Pinpoint the cell where the given text exists, returning its (x, y) midpoint coordinate. 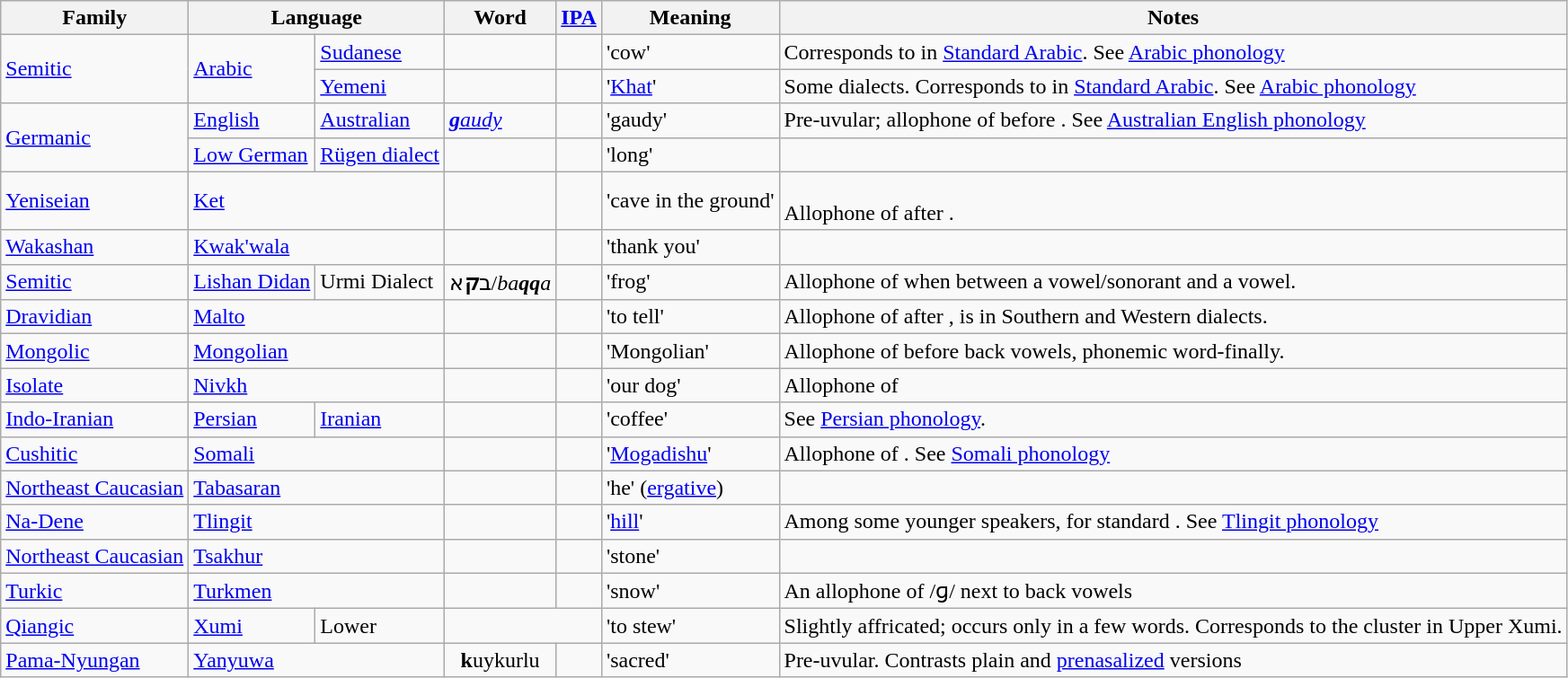
Pre-uvular. Contrasts plain and prenasalized versions (1174, 660)
Ket (316, 201)
'Khat' (690, 86)
'to tell' (690, 317)
'cow' (690, 52)
gaudy (500, 120)
Somali (316, 453)
Pama-Nyungan (95, 660)
Low German (252, 154)
Na-Dene (95, 522)
Lower (380, 626)
'coffee' (690, 419)
Turkmen (316, 591)
Notes (1174, 18)
Cushitic (95, 453)
Kwak'wala (316, 247)
Tlingit (316, 522)
Family (95, 18)
'our dog' (690, 385)
Rügen dialect (380, 154)
Corresponds to in Standard Arabic. See Arabic phonology (1174, 52)
Slightly affricated; occurs only in a few words. Corresponds to the cluster in Upper Xumi. (1174, 626)
Yemeni (380, 86)
Yeniseian (95, 201)
'Mogadishu' (690, 453)
Turkic (95, 591)
'thank you' (690, 247)
Tabasaran (316, 488)
Wakashan (95, 247)
'cave in the ground' (690, 201)
Indo-Iranian (95, 419)
'he' (ergative) (690, 488)
See Persian phonology. (1174, 419)
Urmi Dialect (380, 282)
Some dialects. Corresponds to in Standard Arabic. See Arabic phonology (1174, 86)
Germanic (95, 137)
Nivkh (316, 385)
'long' (690, 154)
Among some younger speakers, for standard . See Tlingit phonology (1174, 522)
'to stew' (690, 626)
English (252, 120)
Mongolian (316, 351)
Meaning (690, 18)
'stone' (690, 556)
Word (500, 18)
Arabic (252, 69)
Allophone of after . (1174, 201)
'frog' (690, 282)
IPA (579, 18)
Iranian (380, 419)
An allophone of /ɡ/ next to back vowels (1174, 591)
'Mongolian' (690, 351)
Lishan Didan (252, 282)
'sacred' (690, 660)
Allophone of after , is in Southern and Western dialects. (1174, 317)
Isolate (95, 385)
'hill' (690, 522)
'snow' (690, 591)
Persian (252, 419)
Xumi (252, 626)
Qiangic (95, 626)
Malto (316, 317)
Pre-uvular; allophone of before . See Australian English phonology (1174, 120)
Allophone of (1174, 385)
Dravidian (95, 317)
Allophone of before back vowels, phonemic word-finally. (1174, 351)
Language (316, 18)
Allophone of . See Somali phonology (1174, 453)
Tsakhur (316, 556)
Australian (380, 120)
Mongolic (95, 351)
Yanyuwa (316, 660)
בקא‎/baqqa (500, 282)
kuykurlu (500, 660)
'gaudy' (690, 120)
Sudanese (380, 52)
Allophone of when between a vowel/sonorant and a vowel. (1174, 282)
